Locate the cell with the specified text and output its [x, y] center coordinate. 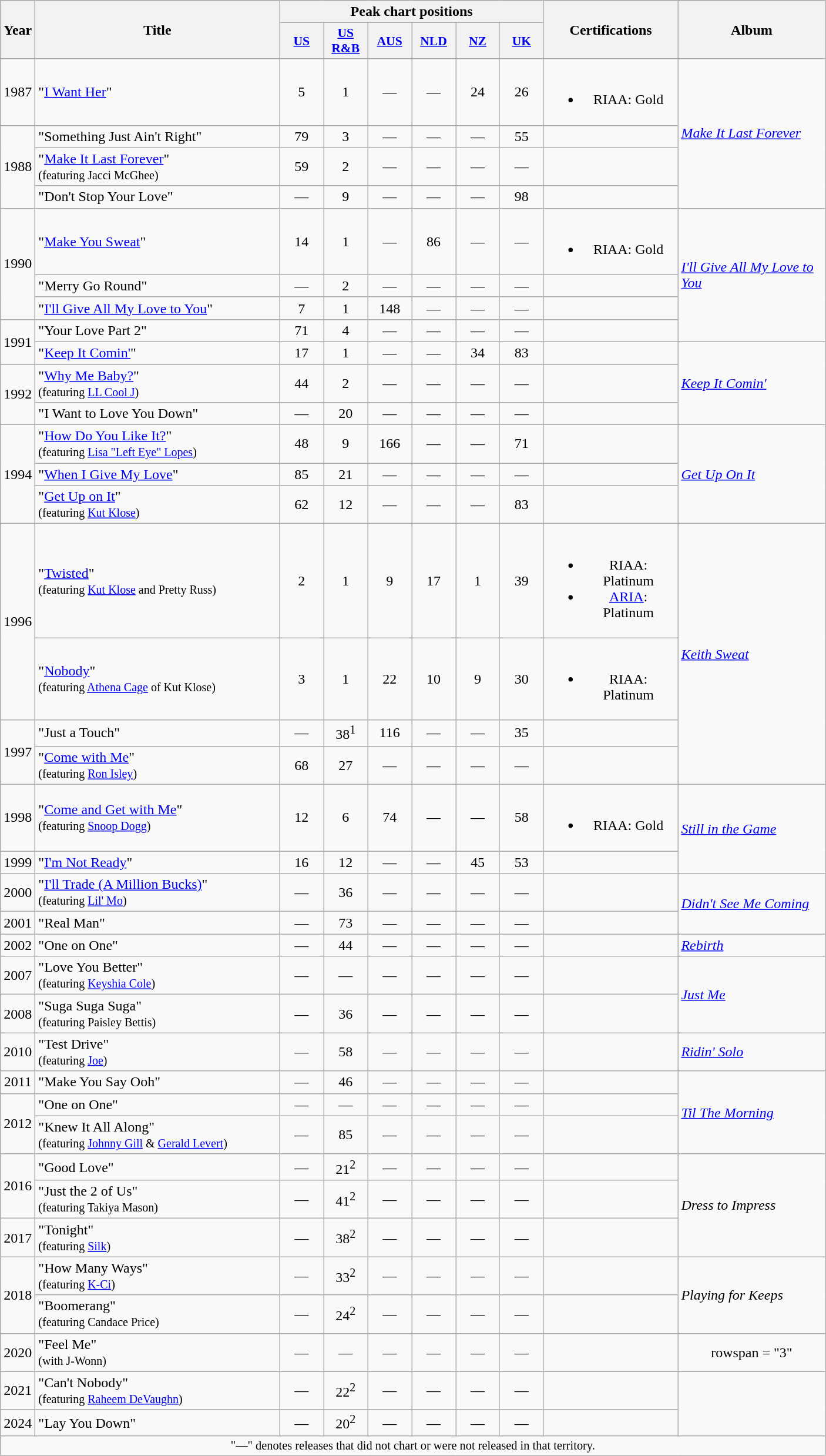
7 [302, 308]
1988 [18, 167]
"Get Up on It"(featuring Kut Klose) [157, 504]
"Just a Touch" [157, 734]
2000 [18, 892]
1994 [18, 474]
"Keep It Comin'" [157, 353]
NZ [478, 41]
1992 [18, 395]
1990 [18, 263]
Make It Last Forever [752, 133]
Til The Morning [752, 1112]
53 [522, 862]
"Merry Go Round" [157, 286]
2016 [18, 1186]
2002 [18, 945]
26 [522, 92]
Year [18, 29]
Album [752, 29]
Just Me [752, 995]
35 [522, 734]
242 [345, 1314]
Didn't See Me Coming [752, 904]
rowspan = "3" [752, 1352]
68 [302, 765]
6 [345, 818]
"Make It Last Forever"(featuring Jacci McGhee) [157, 167]
Keith Sweat [752, 654]
Keep It Comin' [752, 383]
"Boomerang" (featuring Candace Price) [157, 1314]
"When I Give My Love" [157, 474]
"How Do You Like It?"(featuring Lisa "Left Eye" Lopes) [157, 444]
222 [345, 1391]
"Your Love Part 2" [157, 330]
1997 [18, 752]
16 [302, 862]
"Test Drive"(featuring Joe) [157, 1052]
Title [157, 29]
"Don't Stop Your Love" [157, 197]
"How Many Ways" (featuring K-Ci) [157, 1276]
74 [390, 818]
2001 [18, 923]
73 [345, 923]
2010 [18, 1052]
5 [302, 92]
"Just the 2 of Us" (featuring Takiya Mason) [157, 1199]
27 [345, 765]
"Tonight" (featuring Silk) [157, 1238]
20 [345, 414]
1998 [18, 818]
2008 [18, 1013]
RIAA: PlatinumARIA: Platinum [611, 581]
"Come with Me"(featuring Ron Isley) [157, 765]
AUS [390, 41]
"Make You Say Ooh" [157, 1082]
116 [390, 734]
"Make You Sweat" [157, 241]
55 [522, 136]
2012 [18, 1124]
"I Want to Love You Down" [157, 414]
2021 [18, 1391]
2007 [18, 976]
US [302, 41]
212 [345, 1167]
Rebirth [752, 945]
"—" denotes releases that did not chart or were not released in that territory. [413, 1446]
10 [434, 679]
34 [478, 353]
Certifications [611, 29]
"Nobody"(featuring Athena Cage of Kut Klose) [157, 679]
1999 [18, 862]
22 [390, 679]
"Lay You Down" [157, 1422]
2017 [18, 1238]
24 [478, 92]
"Good Love" [157, 1167]
"I'll Trade (A Million Bucks)"(featuring Lil' Mo) [157, 892]
Ridin' Solo [752, 1052]
30 [522, 679]
166 [390, 444]
Playing for Keeps [752, 1295]
332 [345, 1276]
"Feel Me" (with J-Wonn) [157, 1352]
2020 [18, 1352]
62 [302, 504]
382 [345, 1238]
"Suga Suga Suga"(featuring Paisley Bettis) [157, 1013]
46 [345, 1082]
59 [302, 167]
USR&B [345, 41]
"I Want Her" [157, 92]
79 [302, 136]
"Come and Get with Me"(featuring Snoop Dogg) [157, 818]
"Love You Better"(featuring Keyshia Cole) [157, 976]
4 [345, 330]
21 [345, 474]
I'll Give All My Love to You [752, 275]
45 [478, 862]
2018 [18, 1295]
2024 [18, 1422]
Dress to Impress [752, 1205]
381 [345, 734]
202 [345, 1422]
1996 [18, 622]
86 [434, 241]
NLD [434, 41]
1987 [18, 92]
2011 [18, 1082]
Still in the Game [752, 829]
"Can't Nobody" (featuring Raheem DeVaughn) [157, 1391]
48 [302, 444]
"Something Just Ain't Right" [157, 136]
"I'm Not Ready" [157, 862]
148 [390, 308]
Peak chart positions [411, 12]
1991 [18, 342]
39 [522, 581]
98 [522, 197]
Get Up On It [752, 474]
"Twisted"(featuring Kut Klose and Pretty Russ) [157, 581]
RIAA: Platinum [611, 679]
"Real Man" [157, 923]
"Why Me Baby?"(featuring LL Cool J) [157, 383]
"I'll Give All My Love to You" [157, 308]
UK [522, 41]
14 [302, 241]
412 [345, 1199]
"Knew It All Along"(featuring Johnny Gill & Gerald Levert) [157, 1134]
